Detect which cell encompasses the target text, then output its [X, Y] center coordinate. 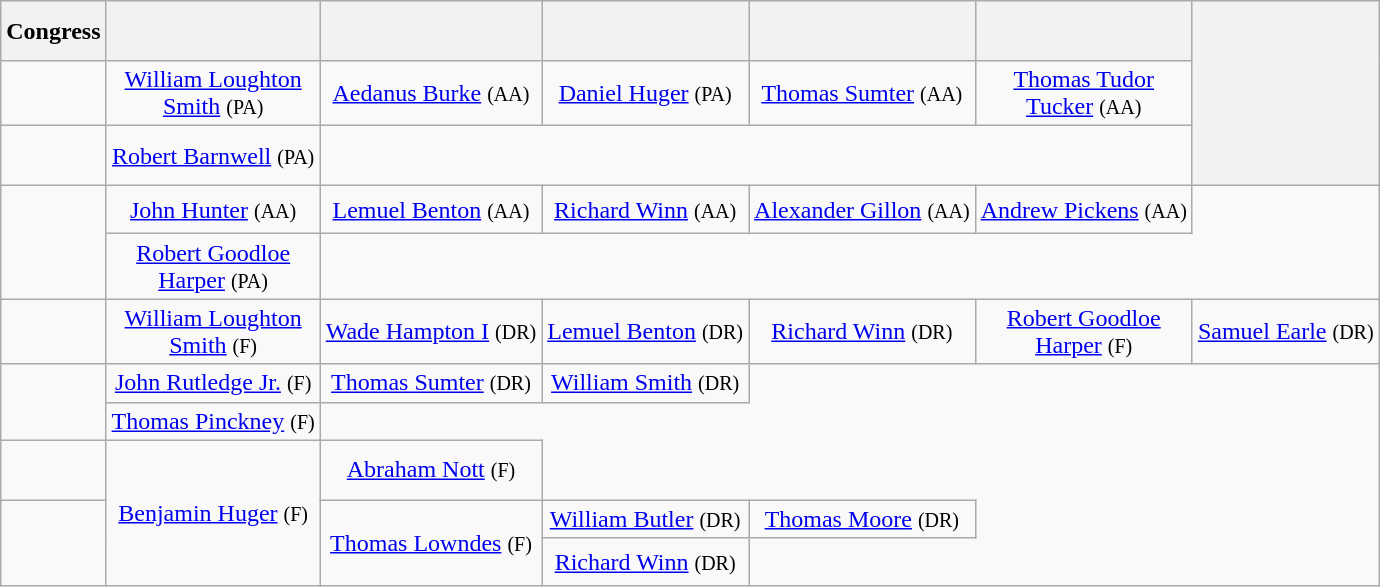
Samuel Earle (DR) [1286, 332]
Thomas Pinckney (F) [213, 421]
Richard Winn (AA) [646, 210]
Aedanus Burke (AA) [431, 94]
Thomas Sumter (AA) [862, 94]
Robert Barnwell (PA) [213, 156]
John Hunter (AA) [213, 210]
Daniel Huger (PA) [646, 94]
Lemuel Benton (AA) [431, 210]
Thomas Moore (DR) [862, 519]
Andrew Pickens (AA) [1084, 210]
Abraham Nott (F) [431, 470]
Benjamin Huger (F) [213, 513]
William LoughtonSmith (F) [213, 332]
Thomas TudorTucker (AA) [1084, 94]
Wade Hampton I (DR) [431, 332]
William LoughtonSmith (PA) [213, 94]
Robert GoodloeHarper (F) [1084, 332]
John Rutledge Jr. (F) [213, 383]
Congress [54, 31]
Alexander Gillon (AA) [862, 210]
Lemuel Benton (DR) [646, 332]
Thomas Sumter (DR) [431, 383]
Robert GoodloeHarper (PA) [213, 266]
William Smith (DR) [646, 383]
William Butler (DR) [646, 519]
Thomas Lowndes (F) [431, 543]
